Scan for the cell matching the given text and deliver its (X, Y) coordinate at center. 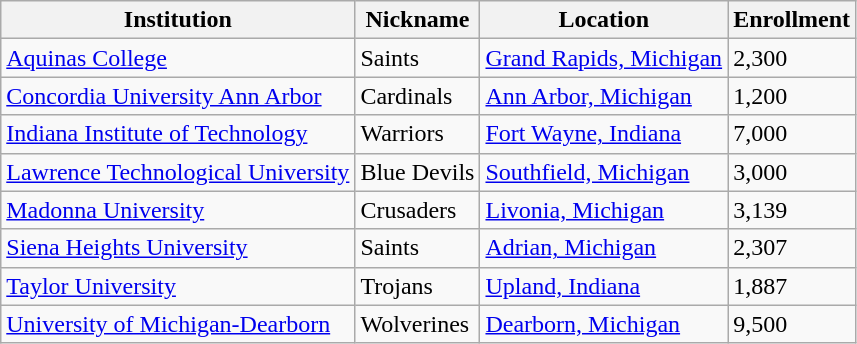
Aquinas College (178, 58)
Upland, Indiana (604, 286)
Ann Arbor, Michigan (604, 96)
Indiana Institute of Technology (178, 134)
Institution (178, 20)
Southfield, Michigan (604, 172)
Adrian, Michigan (604, 248)
2,307 (792, 248)
Livonia, Michigan (604, 210)
2,300 (792, 58)
Crusaders (418, 210)
Lawrence Technological University (178, 172)
1,200 (792, 96)
Dearborn, Michigan (604, 324)
3,000 (792, 172)
Fort Wayne, Indiana (604, 134)
9,500 (792, 324)
Concordia University Ann Arbor (178, 96)
Enrollment (792, 20)
Location (604, 20)
Taylor University (178, 286)
Warriors (418, 134)
Grand Rapids, Michigan (604, 58)
Madonna University (178, 210)
Trojans (418, 286)
1,887 (792, 286)
Siena Heights University (178, 248)
Nickname (418, 20)
University of Michigan-Dearborn (178, 324)
7,000 (792, 134)
3,139 (792, 210)
Cardinals (418, 96)
Blue Devils (418, 172)
Wolverines (418, 324)
